Search for the cell housing the specified text and yield its [X, Y] center coordinate. 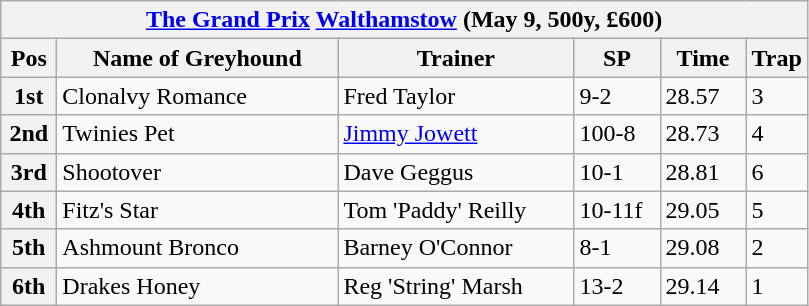
100-8 [617, 134]
Fitz's Star [198, 210]
6 [776, 172]
29.14 [703, 286]
Name of Greyhound [198, 58]
Barney O'Connor [456, 248]
1st [29, 96]
2 [776, 248]
10-1 [617, 172]
28.81 [703, 172]
4th [29, 210]
3 [776, 96]
29.08 [703, 248]
10-11f [617, 210]
9-2 [617, 96]
5th [29, 248]
28.57 [703, 96]
Clonalvy Romance [198, 96]
Trap [776, 58]
Reg 'String' Marsh [456, 286]
Pos [29, 58]
Shootover [198, 172]
5 [776, 210]
3rd [29, 172]
Tom 'Paddy' Reilly [456, 210]
Ashmount Bronco [198, 248]
Fred Taylor [456, 96]
8-1 [617, 248]
Jimmy Jowett [456, 134]
Trainer [456, 58]
2nd [29, 134]
13-2 [617, 286]
29.05 [703, 210]
The Grand Prix Walthamstow (May 9, 500y, £600) [404, 20]
4 [776, 134]
SP [617, 58]
1 [776, 286]
Dave Geggus [456, 172]
Twinies Pet [198, 134]
6th [29, 286]
Drakes Honey [198, 286]
Time [703, 58]
28.73 [703, 134]
